Provide the [x, y] coordinate of the cell's center where the given text is located.  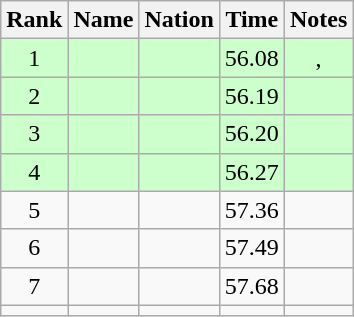
4 [34, 172]
56.27 [252, 172]
6 [34, 248]
57.68 [252, 286]
Time [252, 20]
5 [34, 210]
Nation [179, 20]
56.08 [252, 58]
57.36 [252, 210]
56.20 [252, 134]
57.49 [252, 248]
1 [34, 58]
56.19 [252, 96]
3 [34, 134]
Notes [318, 20]
Rank [34, 20]
Name [104, 20]
7 [34, 286]
, [318, 58]
2 [34, 96]
